Provide the (x, y) coordinate of the cell's center where the given text is located.  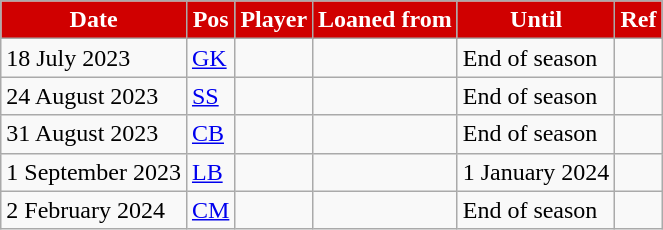
Player (274, 20)
CM (210, 210)
1 January 2024 (536, 172)
GK (210, 58)
1 September 2023 (94, 172)
Loaned from (386, 20)
CB (210, 134)
Ref (638, 20)
Pos (210, 20)
SS (210, 96)
24 August 2023 (94, 96)
31 August 2023 (94, 134)
18 July 2023 (94, 58)
2 February 2024 (94, 210)
Date (94, 20)
LB (210, 172)
Until (536, 20)
